Identify which cell holds the provided text, then report its (X, Y) central coordinate. 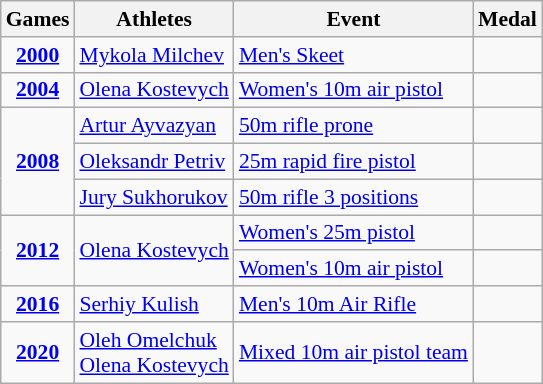
50m rifle 3 positions (354, 197)
Oleh OmelchukOlena Kostevych (154, 352)
Mykola Milchev (154, 55)
Men's 10m Air Rifle (354, 304)
Women's 25m pistol (354, 233)
Medal (508, 19)
Athletes (154, 19)
2004 (38, 90)
Mixed 10m air pistol team (354, 352)
2000 (38, 55)
Games (38, 19)
50m rifle prone (354, 126)
Artur Ayvazyan (154, 126)
2012 (38, 250)
25m rapid fire pistol (354, 162)
Serhiy Kulish (154, 304)
2016 (38, 304)
Jury Sukhorukov (154, 197)
Event (354, 19)
2008 (38, 162)
2020 (38, 352)
Men's Skeet (354, 55)
Oleksandr Petriv (154, 162)
